Capture the cell that displays the provided text and extract its (X, Y) central coordinate. 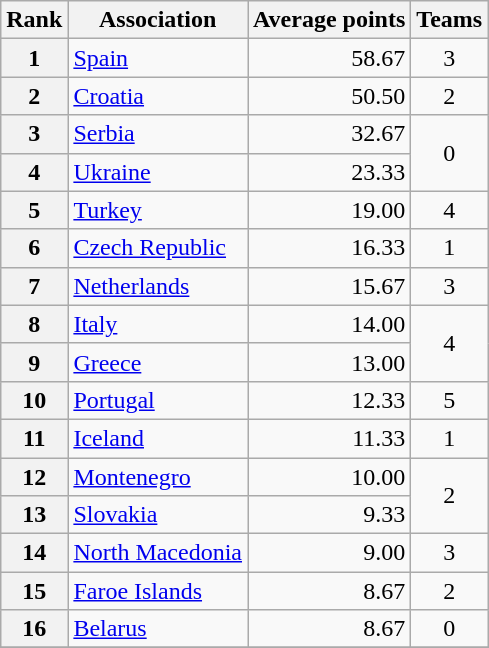
11.33 (330, 438)
32.67 (330, 134)
Greece (158, 362)
Association (158, 20)
10 (34, 400)
Spain (158, 58)
15.67 (330, 286)
8 (34, 324)
16.33 (330, 248)
58.67 (330, 58)
Italy (158, 324)
10.00 (330, 477)
14 (34, 553)
Slovakia (158, 515)
Portugal (158, 400)
16 (34, 629)
Average points (330, 20)
Turkey (158, 210)
23.33 (330, 172)
Croatia (158, 96)
North Macedonia (158, 553)
15 (34, 591)
13 (34, 515)
Netherlands (158, 286)
14.00 (330, 324)
9.00 (330, 553)
11 (34, 438)
12.33 (330, 400)
Montenegro (158, 477)
9.33 (330, 515)
Rank (34, 20)
Faroe Islands (158, 591)
Iceland (158, 438)
Teams (450, 20)
12 (34, 477)
Czech Republic (158, 248)
7 (34, 286)
50.50 (330, 96)
Belarus (158, 629)
9 (34, 362)
19.00 (330, 210)
Serbia (158, 134)
Ukraine (158, 172)
13.00 (330, 362)
6 (34, 248)
